From the cell containing the given text, extract its center point as [x, y] coordinate. 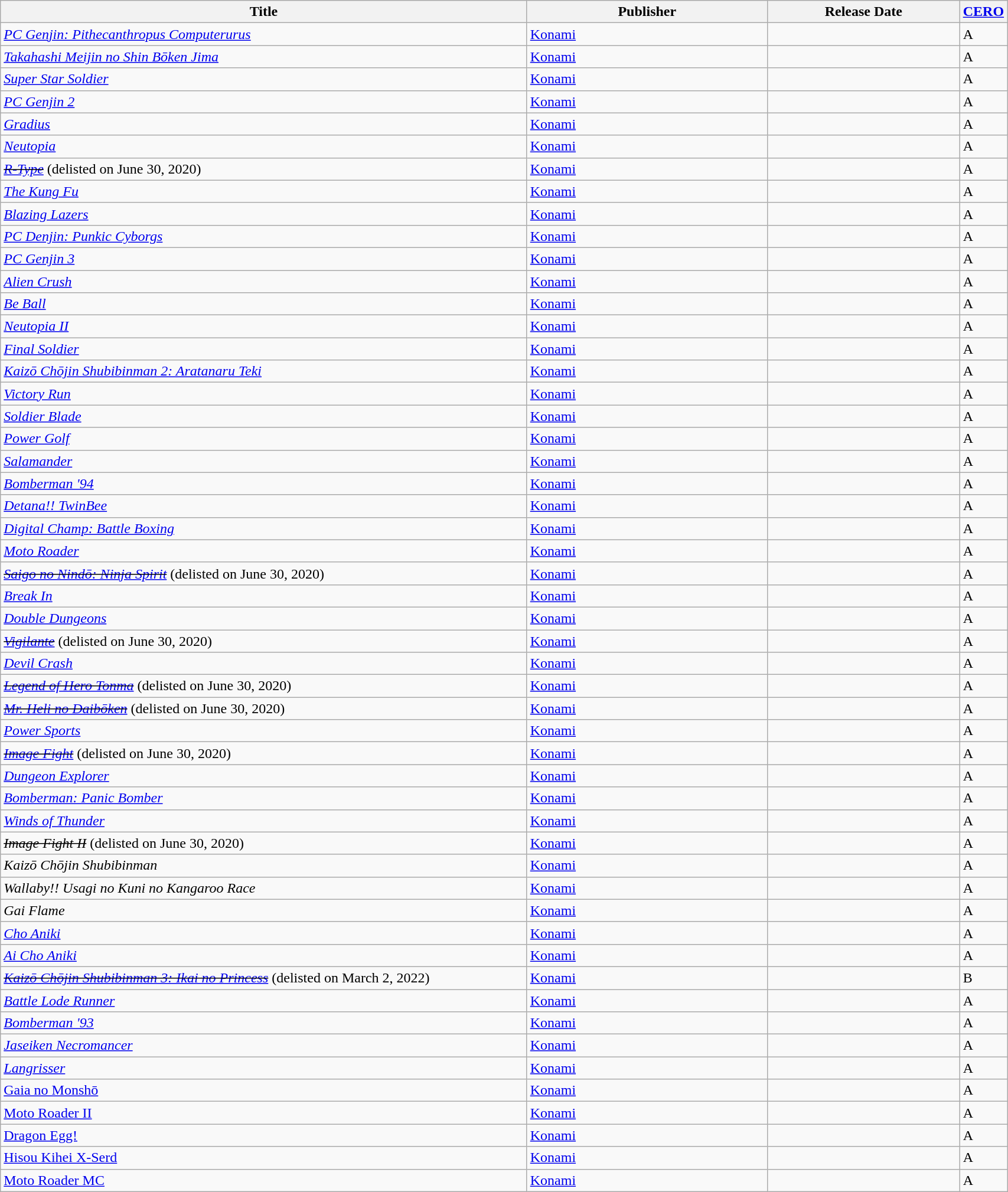
Ai Cho Aniki [263, 955]
Bomberman '94 [263, 484]
Gaia no Monshō [263, 1090]
Gai Flame [263, 910]
Salamander [263, 461]
Power Sports [263, 731]
Digital Champ: Battle Boxing [263, 528]
Title [263, 12]
Victory Run [263, 394]
Bomberman: Panic Bomber [263, 798]
Image Fight (delisted on June 30, 2020) [263, 753]
Legend of Hero Tonma (delisted on June 30, 2020) [263, 686]
Detana!! TwinBee [263, 506]
Vigilante (delisted on June 30, 2020) [263, 641]
Wallaby!! Usagi no Kuni no Kangaroo Race [263, 888]
Alien Crush [263, 282]
Hisou Kihei X-Serd [263, 1158]
B [983, 978]
Kaizō Chōjin Shubibinman 3: Ikai no Princess (delisted on March 2, 2022) [263, 978]
PC Genjin: Pithecanthropus Computerurus [263, 34]
PC Denjin: Punkic Cyborgs [263, 236]
Soldier Blade [263, 416]
CERO [983, 12]
Devil Crash [263, 664]
Moto Roader [263, 551]
Mr. Heli no Daibōken (delisted on June 30, 2020) [263, 708]
Release Date [863, 12]
Break In [263, 596]
Super Star Soldier [263, 79]
Publisher [647, 12]
Neutopia II [263, 326]
Moto Roader II [263, 1113]
R-Type (delisted on June 30, 2020) [263, 169]
Bomberman '93 [263, 1023]
Takahashi Meijin no Shin Bōken Jima [263, 57]
Kaizō Chōjin Shubibinman [263, 866]
PC Genjin 2 [263, 102]
Power Golf [263, 439]
Cho Aniki [263, 933]
Neutopia [263, 146]
Image Fight II (delisted on June 30, 2020) [263, 843]
Moto Roader MC [263, 1180]
Saigo no Nindō: Ninja Spirit (delisted on June 30, 2020) [263, 573]
Blazing Lazers [263, 214]
The Kung Fu [263, 191]
Langrisser [263, 1068]
Double Dungeons [263, 618]
Dungeon Explorer [263, 776]
PC Genjin 3 [263, 259]
Dragon Egg! [263, 1135]
Jaseiken Necromancer [263, 1046]
Gradius [263, 124]
Winds of Thunder [263, 821]
Battle Lode Runner [263, 1001]
Final Soldier [263, 349]
Kaizō Chōjin Shubibinman 2: Aratanaru Teki [263, 371]
Be Ball [263, 304]
